Search for the cell housing the specified text and yield its [X, Y] center coordinate. 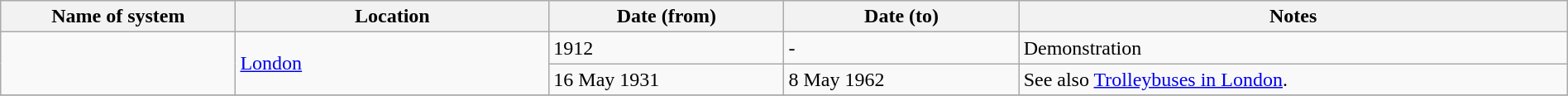
Notes [1293, 17]
1912 [667, 48]
Date (to) [901, 17]
Demonstration [1293, 48]
Name of system [118, 17]
- [901, 48]
Location [392, 17]
16 May 1931 [667, 79]
Date (from) [667, 17]
8 May 1962 [901, 79]
See also Trolleybuses in London. [1293, 79]
London [392, 64]
